Provide the [X, Y] coordinate of the cell's center where the given text is located.  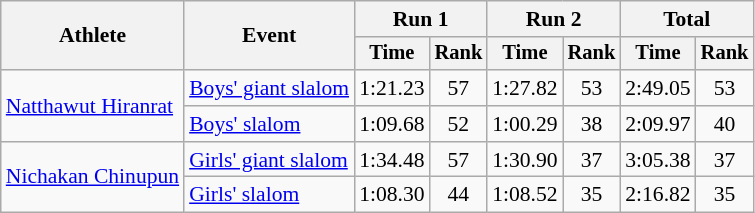
1:08.52 [524, 195]
Athlete [92, 36]
1:21.23 [392, 88]
38 [592, 124]
Boys' slalom [269, 124]
Nichakan Chinupun [92, 178]
2:49.05 [658, 88]
Natthawut Hiranrat [92, 106]
40 [725, 124]
1:00.29 [524, 124]
3:05.38 [658, 160]
1:34.48 [392, 160]
Run 2 [554, 19]
1:08.30 [392, 195]
52 [459, 124]
Girls' slalom [269, 195]
Girls' giant slalom [269, 160]
Total [686, 19]
Event [269, 36]
44 [459, 195]
Run 1 [420, 19]
1:30.90 [524, 160]
2:09.97 [658, 124]
2:16.82 [658, 195]
Boys' giant slalom [269, 88]
1:09.68 [392, 124]
1:27.82 [524, 88]
